For the text-containing cell, return its midpoint in [X, Y] coordinate format. 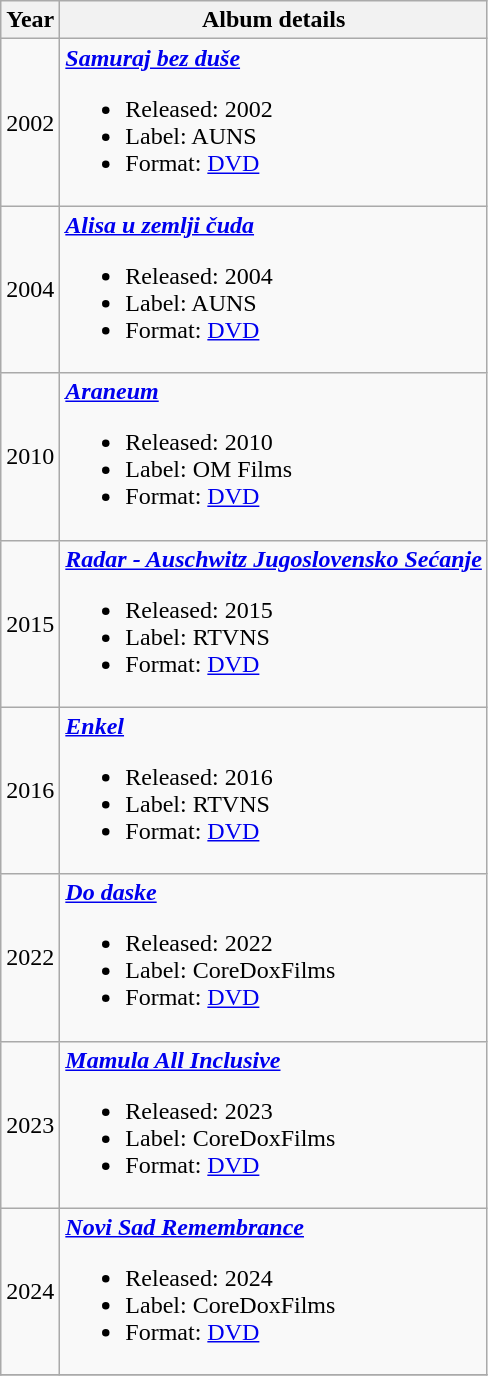
Samuraj bez dušeReleased: 2002Label: AUNSFormat: DVD [274, 122]
2024 [30, 1292]
Radar - Auschwitz Jugoslovensko SećanjeReleased: 2015Label: RTVNSFormat: DVD [274, 624]
Novi Sad RemembranceReleased: 2024Label: CoreDoxFilmsFormat: DVD [274, 1292]
Album details [274, 20]
2004 [30, 290]
2022 [30, 958]
2023 [30, 1124]
Year [30, 20]
2016 [30, 790]
2002 [30, 122]
Alisa u zemlji čudaReleased: 2004Label: AUNSFormat: DVD [274, 290]
2015 [30, 624]
EnkelReleased: 2016Label: RTVNSFormat: DVD [274, 790]
Mamula All InclusiveReleased: 2023Label: CoreDoxFilmsFormat: DVD [274, 1124]
Do daskeReleased: 2022Label: CoreDoxFilmsFormat: DVD [274, 958]
AraneumReleased: 2010Label: OM FilmsFormat: DVD [274, 456]
2010 [30, 456]
